Detect which cell encompasses the target text, then output its (X, Y) center coordinate. 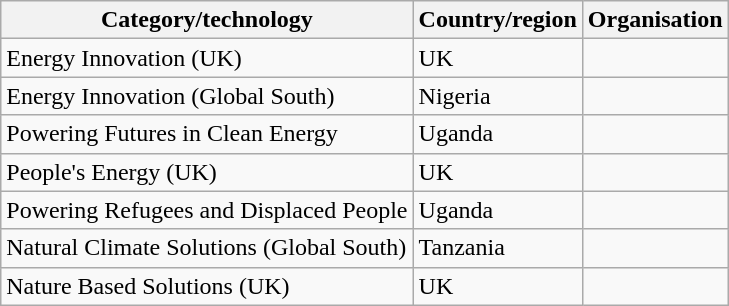
Organisation (655, 20)
Tanzania (498, 248)
Nature Based Solutions (UK) (207, 286)
Powering Refugees and Displaced People (207, 210)
Nigeria (498, 96)
Category/technology (207, 20)
Energy Innovation (Global South) (207, 96)
Natural Climate Solutions (Global South) (207, 248)
People's Energy (UK) (207, 172)
Powering Futures in Clean Energy (207, 134)
Country/region (498, 20)
Energy Innovation (UK) (207, 58)
